Return (X, Y) of the center of cell containing provided text 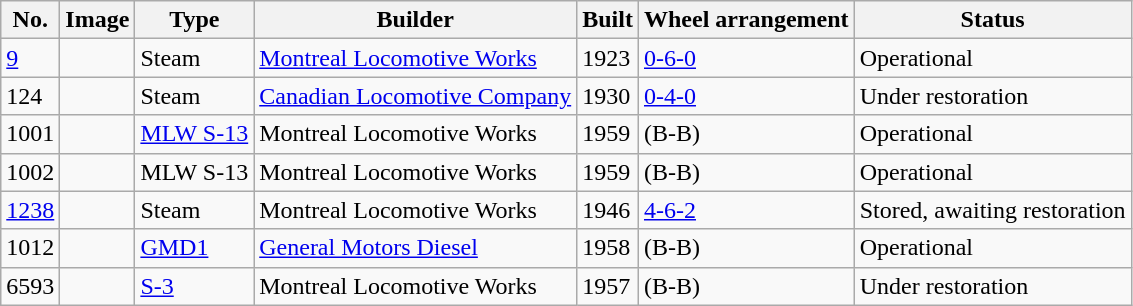
0-4-0 (746, 96)
1238 (30, 210)
Builder (416, 20)
Stored, awaiting restoration (992, 210)
GMD1 (194, 248)
1923 (608, 58)
Wheel arrangement (746, 20)
4-6-2 (746, 210)
6593 (30, 286)
Status (992, 20)
Image (98, 20)
1930 (608, 96)
1946 (608, 210)
1958 (608, 248)
No. (30, 20)
1001 (30, 134)
0-6-0 (746, 58)
9 (30, 58)
General Motors Diesel (416, 248)
Built (608, 20)
1012 (30, 248)
124 (30, 96)
1957 (608, 286)
Canadian Locomotive Company (416, 96)
S-3 (194, 286)
Type (194, 20)
1002 (30, 172)
